Identify which cell holds the provided text, then report its (X, Y) central coordinate. 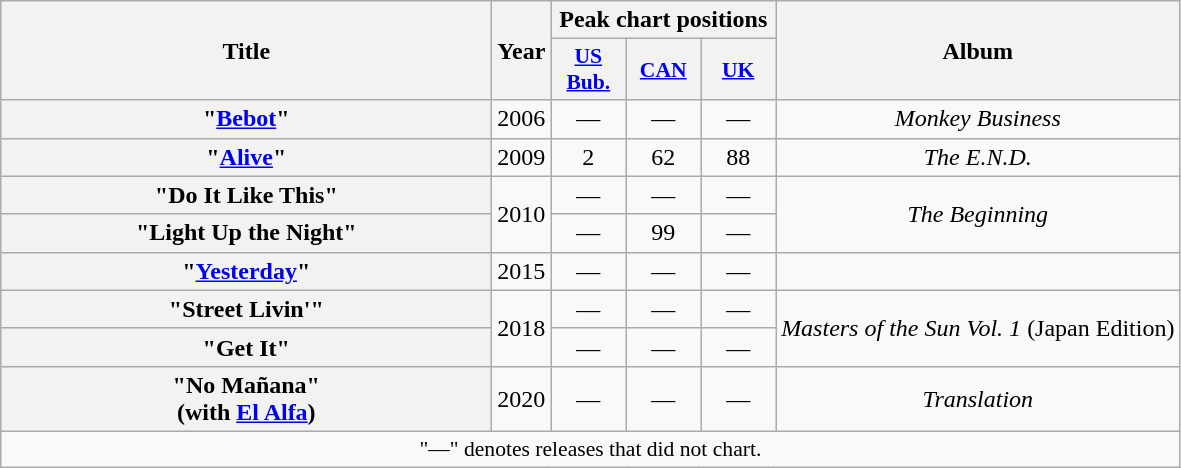
Album (978, 50)
Monkey Business (978, 119)
USBub. (588, 70)
"Yesterday" (246, 271)
2020 (522, 398)
"—" denotes releases that did not chart. (590, 449)
Peak chart positions (664, 20)
The E.N.D. (978, 157)
"Bebot" (246, 119)
Translation (978, 398)
"Light Up the Night" (246, 233)
2006 (522, 119)
2015 (522, 271)
62 (664, 157)
"Get It" (246, 347)
2018 (522, 328)
"Street Livin'" (246, 309)
Title (246, 50)
Masters of the Sun Vol. 1 (Japan Edition) (978, 328)
2009 (522, 157)
UK (738, 70)
88 (738, 157)
"Alive" (246, 157)
CAN (664, 70)
The Beginning (978, 214)
Year (522, 50)
"No Mañana"(with El Alfa) (246, 398)
99 (664, 233)
2010 (522, 214)
"Do It Like This" (246, 195)
2 (588, 157)
